Provide the (x, y) coordinate of the cell's center where the given text is located.  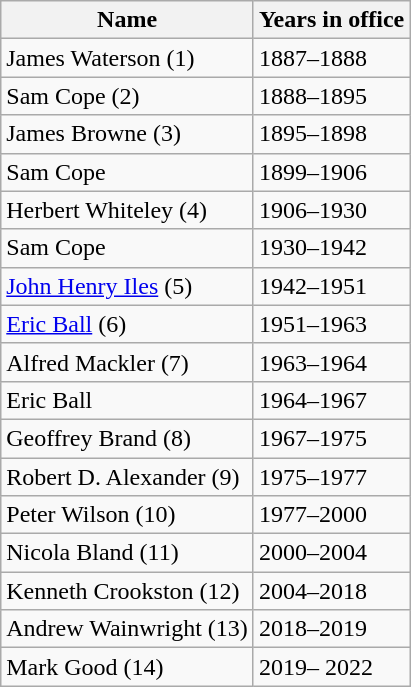
Kenneth Crookston (12) (128, 591)
1963–1964 (331, 362)
1895–1898 (331, 134)
Geoffrey Brand (8) (128, 438)
James Browne (3) (128, 134)
Robert D. Alexander (9) (128, 477)
Name (128, 20)
2000–2004 (331, 553)
1906–1930 (331, 210)
1942–1951 (331, 286)
James Waterson (1) (128, 58)
Herbert Whiteley (4) (128, 210)
Andrew Wainwright (13) (128, 629)
Sam Cope (2) (128, 96)
2018–2019 (331, 629)
1899–1906 (331, 172)
Peter Wilson (10) (128, 515)
1977–2000 (331, 515)
Eric Ball (6) (128, 324)
1967–1975 (331, 438)
Years in office (331, 20)
Nicola Bland (11) (128, 553)
1964–1967 (331, 400)
Alfred Mackler (7) (128, 362)
Eric Ball (128, 400)
1951–1963 (331, 324)
1930–1942 (331, 248)
2019– 2022 (331, 667)
John Henry Iles (5) (128, 286)
1888–1895 (331, 96)
1975–1977 (331, 477)
2004–2018 (331, 591)
1887–1888 (331, 58)
Mark Good (14) (128, 667)
